Find where the given text appears and provide that cell's center as [X, Y] coordinate. 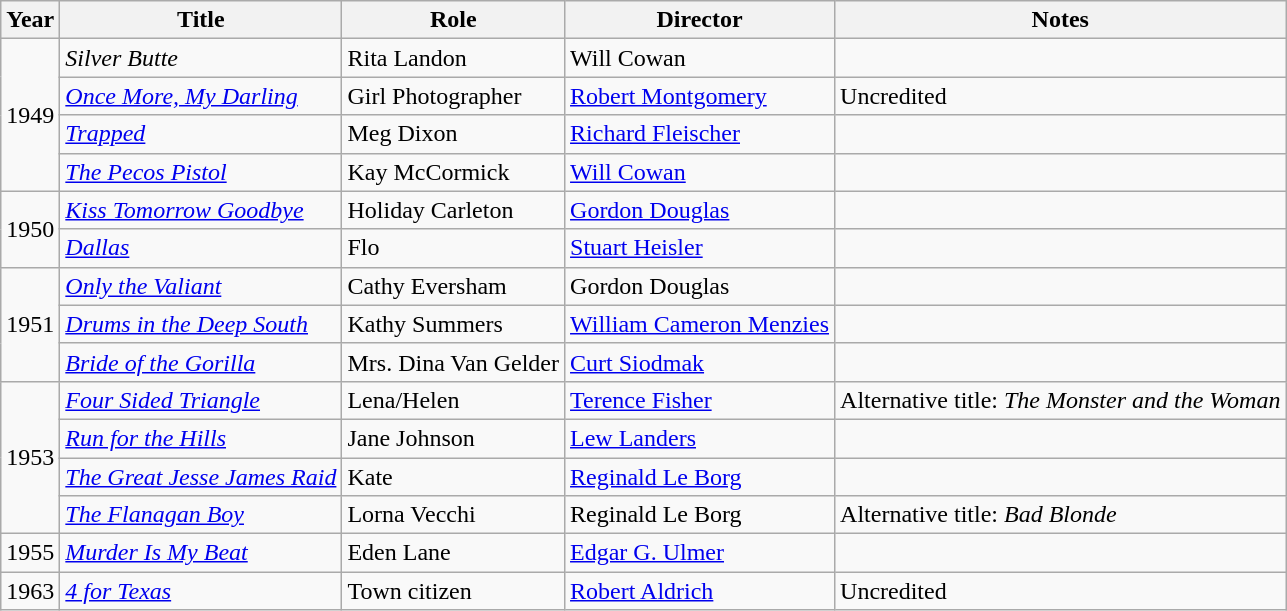
Director [700, 20]
Drums in the Deep South [201, 324]
Kate [454, 477]
Kiss Tomorrow Goodbye [201, 210]
Year [30, 20]
Title [201, 20]
1949 [30, 115]
Meg Dixon [454, 134]
1950 [30, 229]
William Cameron Menzies [700, 324]
Role [454, 20]
The Pecos Pistol [201, 172]
Silver Butte [201, 58]
1953 [30, 457]
Lorna Vecchi [454, 515]
The Flanagan Boy [201, 515]
Terence Fisher [700, 400]
Rita Landon [454, 58]
Curt Siodmak [700, 362]
Alternative title: Bad Blonde [1060, 515]
Lew Landers [700, 438]
Town citizen [454, 591]
The Great Jesse James Raid [201, 477]
Bride of the Gorilla [201, 362]
Edgar G. Ulmer [700, 553]
1955 [30, 553]
Only the Valiant [201, 286]
Jane Johnson [454, 438]
1963 [30, 591]
Dallas [201, 248]
Mrs. Dina Van Gelder [454, 362]
Kay McCormick [454, 172]
Alternative title: The Monster and the Woman [1060, 400]
Cathy Eversham [454, 286]
Once More, My Darling [201, 96]
Run for the Hills [201, 438]
Notes [1060, 20]
4 for Texas [201, 591]
Richard Fleischer [700, 134]
Murder Is My Beat [201, 553]
1951 [30, 324]
Girl Photographer [454, 96]
Robert Montgomery [700, 96]
Lena/Helen [454, 400]
Stuart Heisler [700, 248]
Eden Lane [454, 553]
Four Sided Triangle [201, 400]
Trapped [201, 134]
Kathy Summers [454, 324]
Flo [454, 248]
Holiday Carleton [454, 210]
Robert Aldrich [700, 591]
